Provide the (X, Y) coordinate of the cell's center where the given text is located.  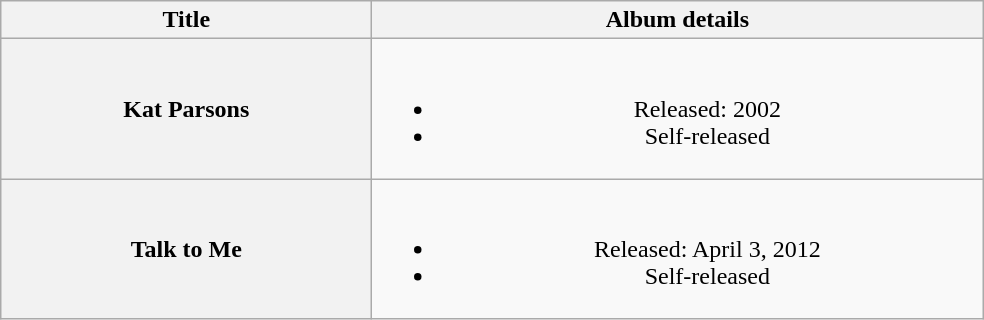
Album details (678, 20)
Kat Parsons (186, 109)
Talk to Me (186, 249)
Released: 2002Self-released (678, 109)
Title (186, 20)
Released: April 3, 2012Self-released (678, 249)
